Determine the (x, y) coordinate at the center of the cell enclosing the given text.  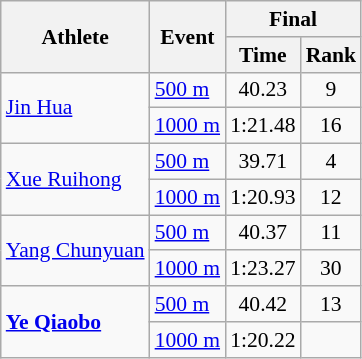
1:20.22 (262, 340)
9 (332, 90)
Ye Qiaobo (76, 322)
Event (188, 36)
4 (332, 162)
Athlete (76, 36)
11 (332, 233)
Time (262, 55)
Final (293, 19)
Rank (332, 55)
12 (332, 197)
1:23.27 (262, 269)
40.23 (262, 90)
30 (332, 269)
40.42 (262, 304)
16 (332, 126)
Yang Chunyuan (76, 250)
1:20.93 (262, 197)
39.71 (262, 162)
13 (332, 304)
40.37 (262, 233)
1:21.48 (262, 126)
Xue Ruihong (76, 180)
Jin Hua (76, 108)
